Provide the (x, y) coordinate of the cell's center where the given text is located.  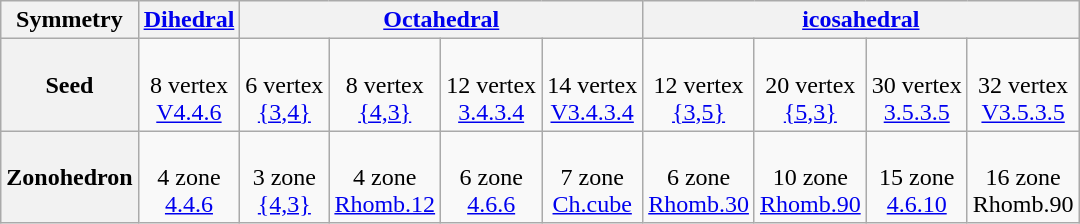
14 vertexV3.4.3.4 (592, 85)
icosahedral (861, 20)
Zonohedron (70, 177)
8 vertexV4.4.6 (189, 85)
32 vertexV3.5.3.5 (1023, 85)
6 vertex{3,4} (284, 85)
10 zoneRhomb.90 (810, 177)
12 vertex3.4.3.4 (492, 85)
Symmetry (70, 20)
15 zone4.6.10 (916, 177)
Octahedral (442, 20)
16 zoneRhomb.90 (1023, 177)
8 vertex{4,3} (385, 85)
4 zone4.4.6 (189, 177)
20 vertex{5,3} (810, 85)
30 vertex3.5.3.5 (916, 85)
Dihedral (189, 20)
3 zone{4,3} (284, 177)
Seed (70, 85)
7 zoneCh.cube (592, 177)
12 vertex{3,5} (699, 85)
4 zoneRhomb.12 (385, 177)
6 zone4.6.6 (492, 177)
6 zoneRhomb.30 (699, 177)
